Return the [X, Y] coordinate for the center point of the cell that contains the specified text.  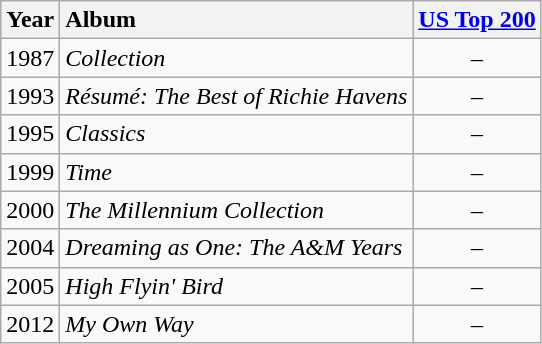
1995 [30, 134]
My Own Way [236, 324]
1987 [30, 58]
High Flyin' Bird [236, 286]
Dreaming as One: The A&M Years [236, 248]
Year [30, 20]
Classics [236, 134]
2004 [30, 248]
The Millennium Collection [236, 210]
2005 [30, 286]
2012 [30, 324]
Résumé: The Best of Richie Havens [236, 96]
Time [236, 172]
US Top 200 [477, 20]
Album [236, 20]
1999 [30, 172]
Collection [236, 58]
1993 [30, 96]
2000 [30, 210]
